Return the [X, Y] coordinate for the center point of the cell that contains the specified text.  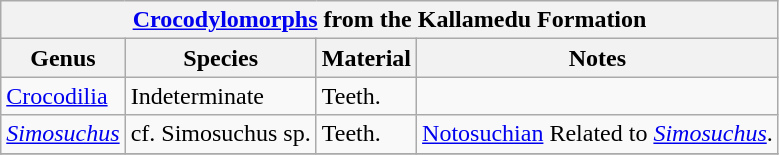
Crocodylomorphs from the Kallamedu Formation [390, 20]
Notosuchian Related to Simosuchus. [598, 134]
Indeterminate [220, 96]
Species [220, 58]
Notes [598, 58]
Genus [63, 58]
Crocodilia [63, 96]
cf. Simosuchus sp. [220, 134]
Simosuchus [63, 134]
Material [366, 58]
